For the text-containing cell, return its midpoint in (X, Y) coordinate format. 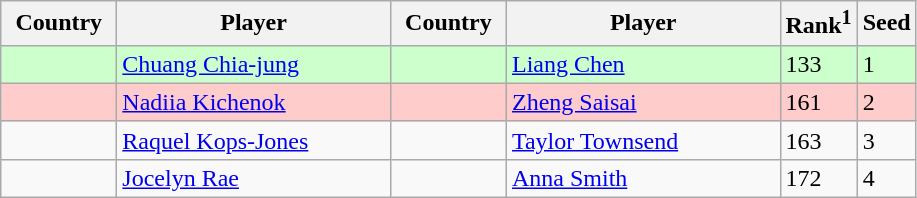
Chuang Chia-jung (254, 64)
163 (818, 140)
Liang Chen (643, 64)
Nadiia Kichenok (254, 102)
172 (818, 178)
Jocelyn Rae (254, 178)
133 (818, 64)
Zheng Saisai (643, 102)
4 (886, 178)
2 (886, 102)
Rank1 (818, 24)
Raquel Kops-Jones (254, 140)
Anna Smith (643, 178)
Seed (886, 24)
161 (818, 102)
Taylor Townsend (643, 140)
3 (886, 140)
1 (886, 64)
